For the text-containing cell, return its midpoint in [X, Y] coordinate format. 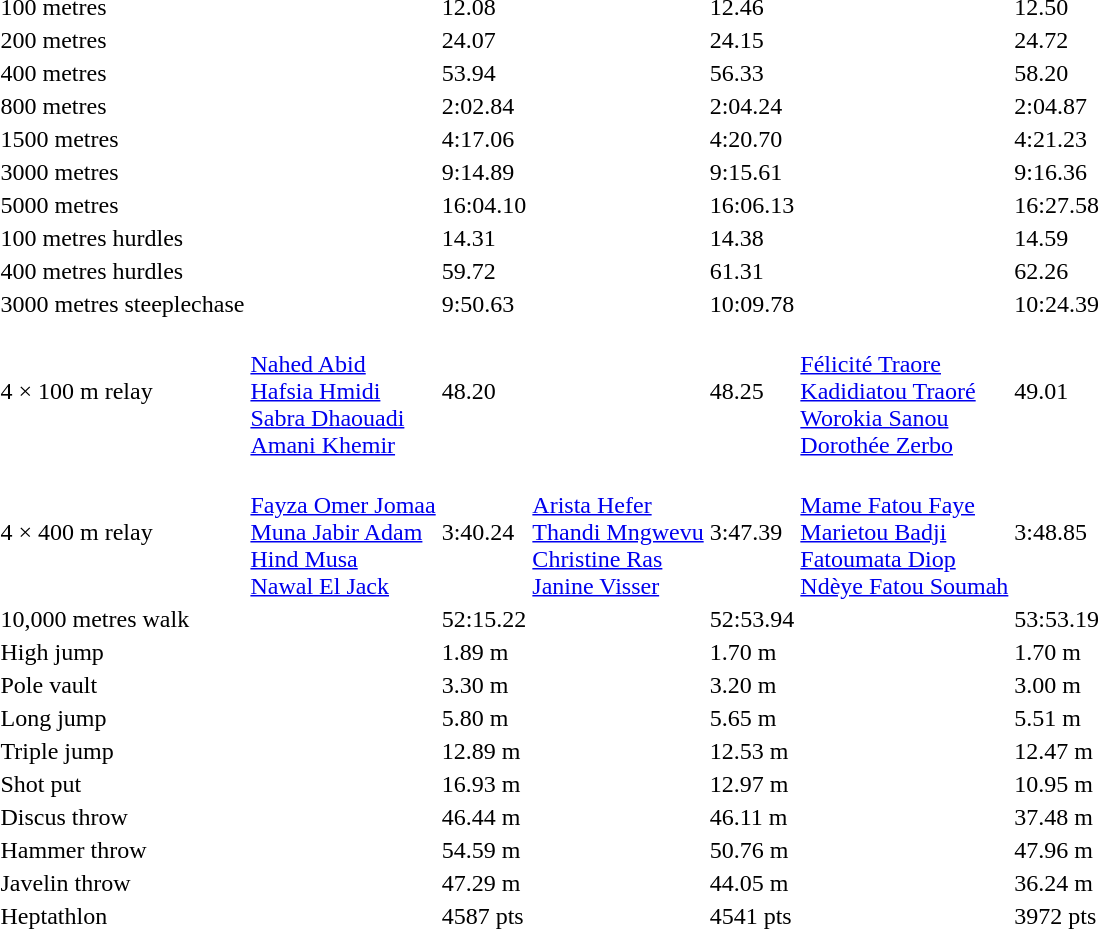
3:40.24 [484, 532]
5.65 m [752, 718]
12.89 m [484, 751]
3.20 m [752, 685]
50.76 m [752, 850]
52:53.94 [752, 619]
54.59 m [484, 850]
Félicité TraoreKadidiatou TraoréWorokia SanouDorothée Zerbo [904, 391]
59.72 [484, 271]
9:14.89 [484, 172]
47.29 m [484, 883]
14.38 [752, 238]
52:15.22 [484, 619]
61.31 [752, 271]
1.89 m [484, 652]
10:09.78 [752, 304]
4:20.70 [752, 139]
24.07 [484, 40]
3.30 m [484, 685]
Mame Fatou FayeMarietou BadjiFatoumata DiopNdèye Fatou Soumah [904, 532]
48.20 [484, 391]
48.25 [752, 391]
44.05 m [752, 883]
16:04.10 [484, 205]
Arista HeferThandi MngwevuChristine RasJanine Visser [618, 532]
46.11 m [752, 817]
53.94 [484, 73]
12.53 m [752, 751]
46.44 m [484, 817]
4:17.06 [484, 139]
24.15 [752, 40]
56.33 [752, 73]
3:47.39 [752, 532]
1.70 m [752, 652]
2:02.84 [484, 106]
2:04.24 [752, 106]
Fayza Omer JomaaMuna Jabir AdamHind MusaNawal El Jack [343, 532]
14.31 [484, 238]
5.80 m [484, 718]
12.97 m [752, 784]
Nahed AbidHafsia HmidiSabra DhaouadiAmani Khemir [343, 391]
9:50.63 [484, 304]
16.93 m [484, 784]
16:06.13 [752, 205]
9:15.61 [752, 172]
